Pinpoint the cell where the given text exists, returning its [X, Y] midpoint coordinate. 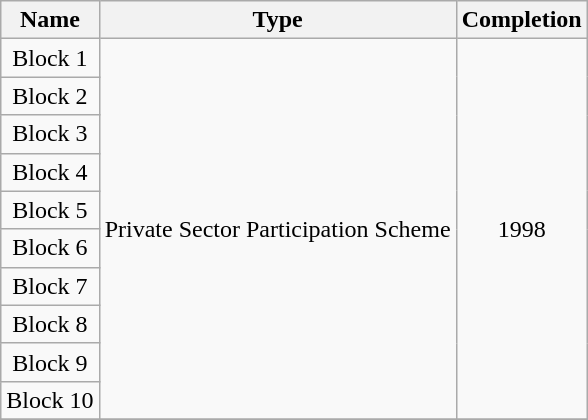
Block 1 [50, 58]
Block 5 [50, 210]
Block 9 [50, 362]
Block 8 [50, 324]
Block 7 [50, 286]
Name [50, 20]
Block 2 [50, 96]
Type [278, 20]
Block 4 [50, 172]
Block 6 [50, 248]
Completion [522, 20]
1998 [522, 230]
Block 10 [50, 400]
Private Sector Participation Scheme [278, 230]
Block 3 [50, 134]
